Extract the (x, y) coordinate from the center of the cell holding the provided text.  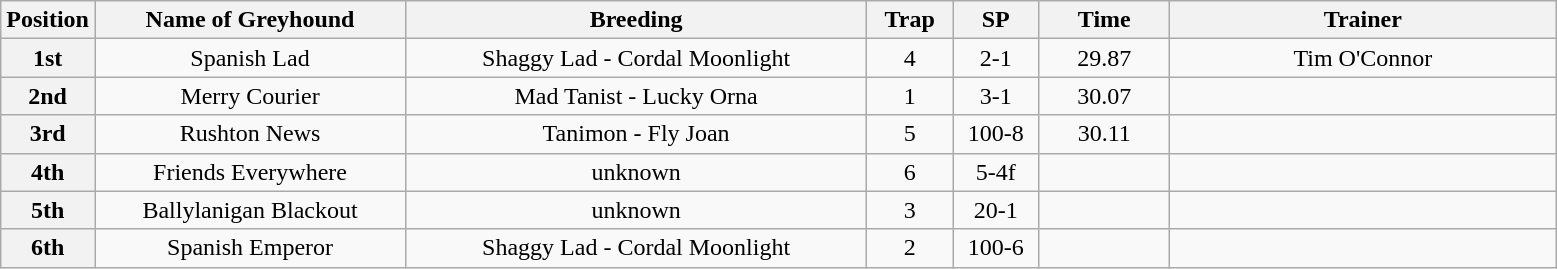
5 (910, 134)
100-6 (996, 248)
5-4f (996, 172)
Merry Courier (250, 96)
2nd (48, 96)
2 (910, 248)
Spanish Emperor (250, 248)
SP (996, 20)
Mad Tanist - Lucky Orna (636, 96)
Time (1104, 20)
29.87 (1104, 58)
Name of Greyhound (250, 20)
4th (48, 172)
1 (910, 96)
Spanish Lad (250, 58)
4 (910, 58)
20-1 (996, 210)
5th (48, 210)
6 (910, 172)
30.11 (1104, 134)
Ballylanigan Blackout (250, 210)
1st (48, 58)
Tim O'Connor (1363, 58)
3-1 (996, 96)
Trap (910, 20)
6th (48, 248)
Breeding (636, 20)
Friends Everywhere (250, 172)
3 (910, 210)
Position (48, 20)
Rushton News (250, 134)
2-1 (996, 58)
Trainer (1363, 20)
Tanimon - Fly Joan (636, 134)
100-8 (996, 134)
3rd (48, 134)
30.07 (1104, 96)
